Extract the [X, Y] coordinate from the center of the cell holding the provided text.  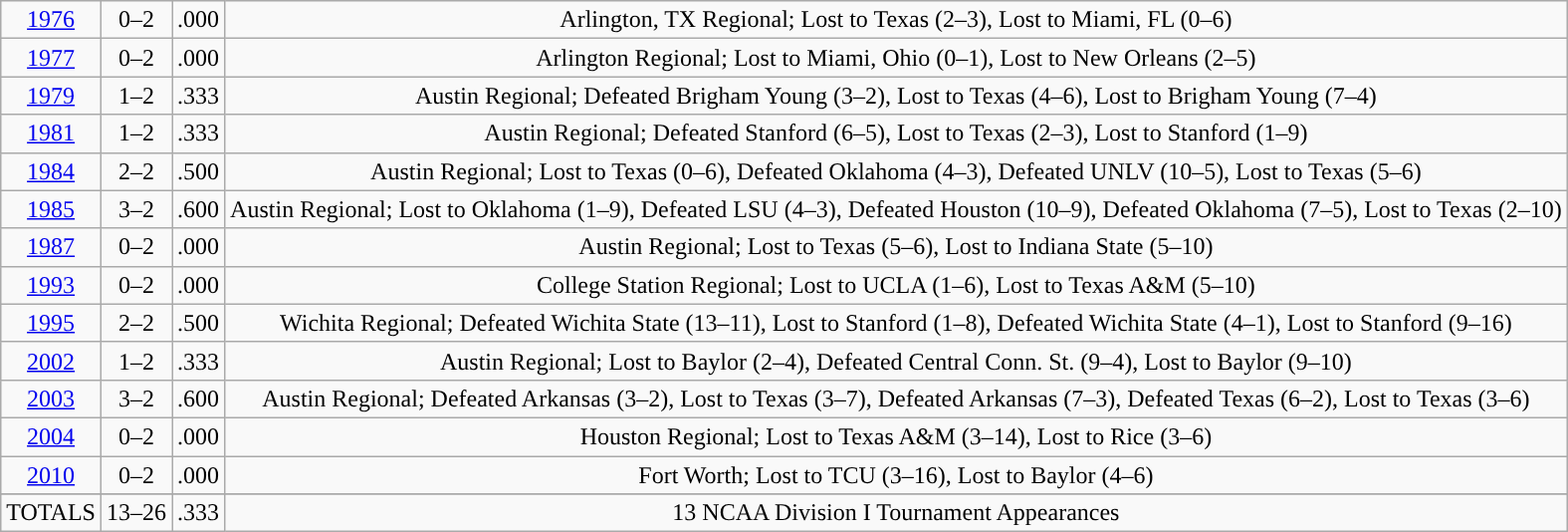
1977 [52, 58]
TOTALS [52, 513]
1987 [52, 247]
2002 [52, 361]
2010 [52, 475]
1979 [52, 96]
1995 [52, 323]
Austin Regional; Lost to Oklahoma (1–9), Defeated LSU (4–3), Defeated Houston (10–9), Defeated Oklahoma (7–5), Lost to Texas (2–10) [896, 209]
Austin Regional; Lost to Texas (0–6), Defeated Oklahoma (4–3), Defeated UNLV (10–5), Lost to Texas (5–6) [896, 171]
Arlington, TX Regional; Lost to Texas (2–3), Lost to Miami, FL (0–6) [896, 20]
Wichita Regional; Defeated Wichita State (13–11), Lost to Stanford (1–8), Defeated Wichita State (4–1), Lost to Stanford (9–16) [896, 323]
13–26 [135, 513]
Houston Regional; Lost to Texas A&M (3–14), Lost to Rice (3–6) [896, 436]
College Station Regional; Lost to UCLA (1–6), Lost to Texas A&M (5–10) [896, 285]
Fort Worth; Lost to TCU (3–16), Lost to Baylor (4–6) [896, 475]
1985 [52, 209]
Austin Regional; Lost to Texas (5–6), Lost to Indiana State (5–10) [896, 247]
1993 [52, 285]
13 NCAA Division I Tournament Appearances [896, 513]
Arlington Regional; Lost to Miami, Ohio (0–1), Lost to New Orleans (2–5) [896, 58]
2004 [52, 436]
1984 [52, 171]
Austin Regional; Defeated Brigham Young (3–2), Lost to Texas (4–6), Lost to Brigham Young (7–4) [896, 96]
Austin Regional; Defeated Arkansas (3–2), Lost to Texas (3–7), Defeated Arkansas (7–3), Defeated Texas (6–2), Lost to Texas (3–6) [896, 399]
1981 [52, 133]
Austin Regional; Lost to Baylor (2–4), Defeated Central Conn. St. (9–4), Lost to Baylor (9–10) [896, 361]
1976 [52, 20]
Austin Regional; Defeated Stanford (6–5), Lost to Texas (2–3), Lost to Stanford (1–9) [896, 133]
2003 [52, 399]
